Pinpoint the cell where the given text exists, returning its [X, Y] midpoint coordinate. 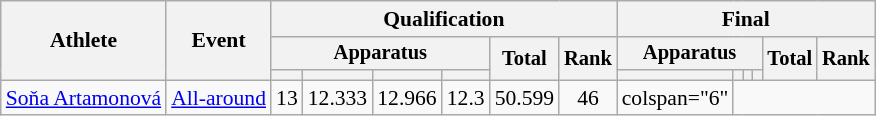
Qualification [444, 19]
13 [287, 98]
12.333 [338, 98]
colspan="6" [676, 98]
Event [218, 40]
Soňa Artamonová [84, 98]
12.3 [466, 98]
12.966 [406, 98]
Athlete [84, 40]
All-around [218, 98]
Final [746, 19]
50.599 [524, 98]
46 [588, 98]
